Detect which cell encompasses the target text, then output its [X, Y] center coordinate. 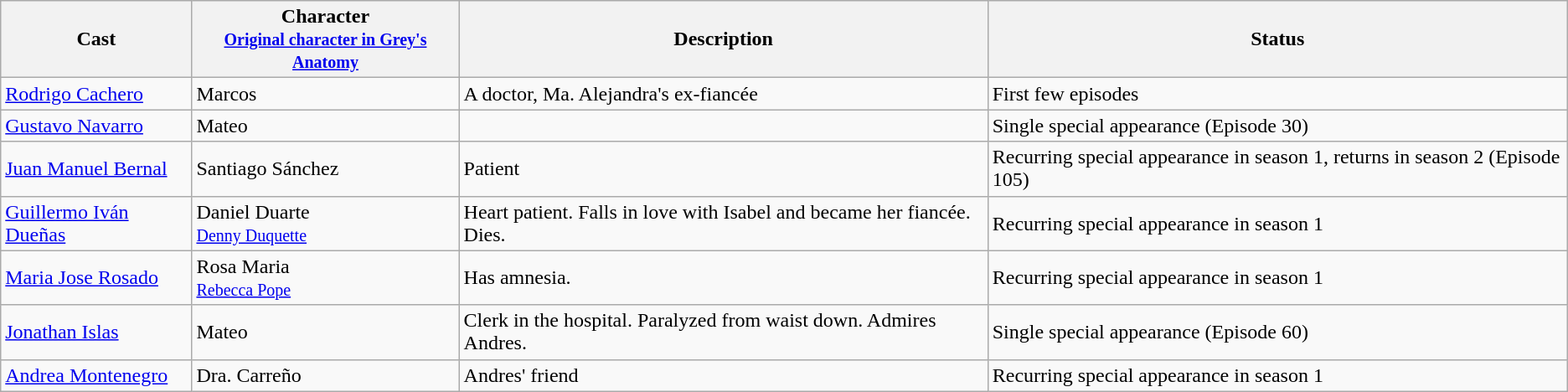
Juan Manuel Bernal [96, 169]
Recurring special appearance in season 1, returns in season 2 (Episode 105) [1277, 169]
Dra. Carreño [325, 375]
Rosa MariaRebecca Pope [325, 278]
Guillermo Iván Dueñas [96, 223]
Heart patient. Falls in love with Isabel and became her fiancée. Dies. [724, 223]
First few episodes [1277, 94]
Status [1277, 39]
Cast [96, 39]
Marcos [325, 94]
Daniel DuarteDenny Duquette [325, 223]
Description [724, 39]
Patient [724, 169]
A doctor, Ma. Alejandra's ex-fiancée [724, 94]
Single special appearance (Episode 30) [1277, 126]
CharacterOriginal character in Grey's Anatomy [325, 39]
Rodrigo Cachero [96, 94]
Maria Jose Rosado [96, 278]
Clerk in the hospital. Paralyzed from waist down. Admires Andres. [724, 332]
Single special appearance (Episode 60) [1277, 332]
Andrea Montenegro [96, 375]
Gustavo Navarro [96, 126]
Andres' friend [724, 375]
Jonathan Islas [96, 332]
Santiago Sánchez [325, 169]
Has amnesia. [724, 278]
